Capture the cell that displays the provided text and extract its [x, y] central coordinate. 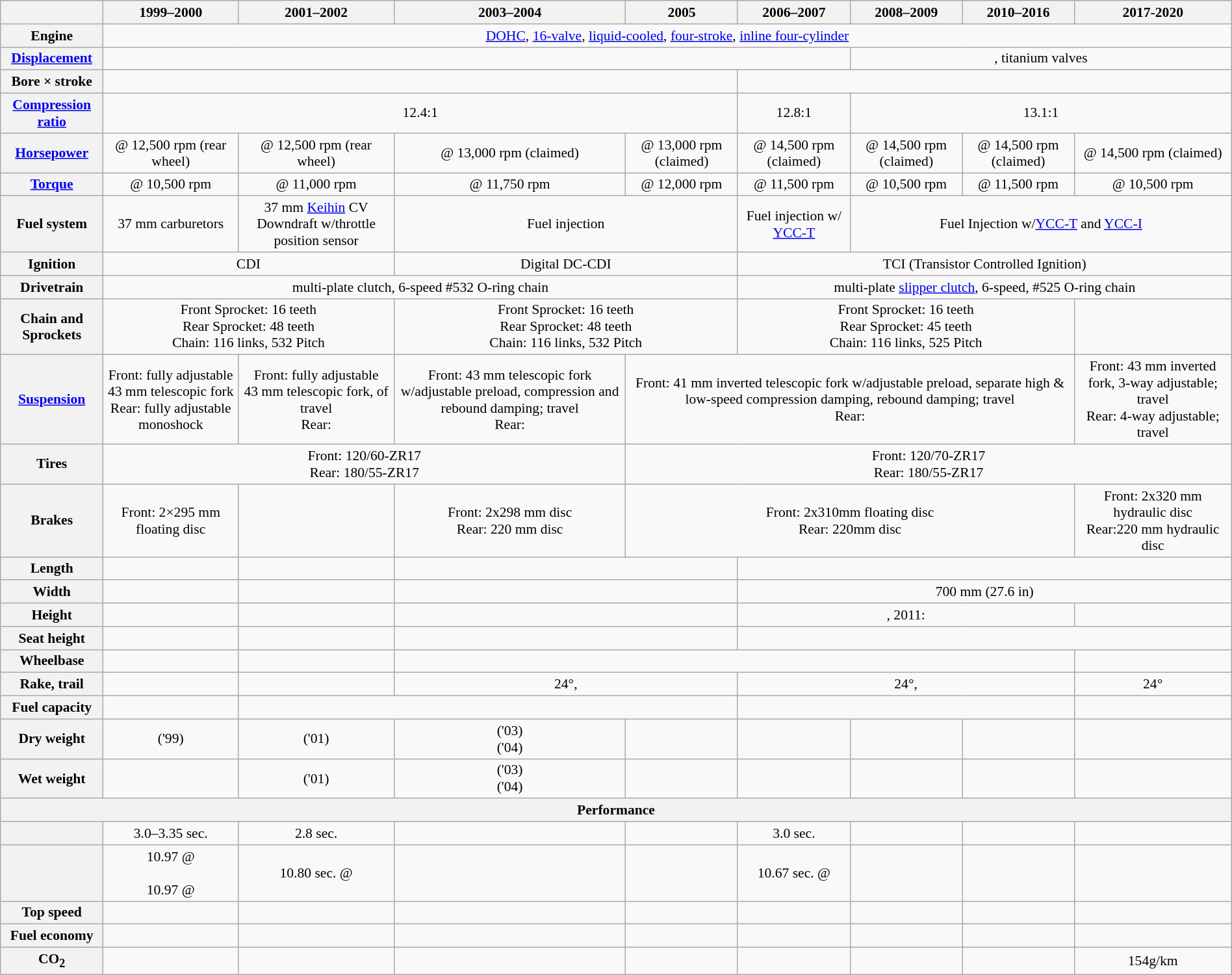
Fuel capacity [52, 708]
Rake, trail [52, 684]
10.67 sec. @ [794, 874]
Top speed [52, 913]
24° [1153, 684]
2005 [682, 12]
Tires [52, 464]
Front: 2x310mm floating discRear: 220mm disc [850, 521]
Front: 41 mm inverted telescopic fork w/adjustable preload, separate high & low-speed compression damping, rebound damping; travelRear: [850, 400]
2006–2007 [794, 12]
2001–2002 [316, 12]
DOHC, 16-valve, liquid-cooled, four-stroke, inline four-cylinder [668, 36]
Wet weight [52, 779]
@ 11,750 rpm [509, 185]
CDI [249, 264]
Horsepower [52, 153]
Seat height [52, 638]
37 mm carburetors [171, 225]
Front Sprocket: 16 teeth Rear Sprocket: 45 teeth Chain: 116 links, 525 Pitch [906, 326]
12.4:1 [421, 113]
Front: 43 mm telescopic fork w/adjustable preload, compression and rebound damping; travelRear: [509, 400]
13.1:1 [1041, 113]
Height [52, 615]
Digital DC-CDI [565, 264]
('99) [171, 738]
Suspension [52, 400]
multi-plate slipper clutch, 6-speed, #525 O-ring chain [984, 287]
1999–2000 [171, 12]
Front: 2x320 mm hydraulic discRear:220 mm hydraulic disc [1153, 521]
Wheelbase [52, 661]
Ignition [52, 264]
Length [52, 569]
10.97 @ 10.97 @ [171, 874]
Performance [616, 811]
Front: fully adjustable 43 mm telescopic forkRear: fully adjustable monoshock [171, 400]
12.8:1 [794, 113]
Bore × stroke [52, 82]
10.80 sec. @ [316, 874]
TCI (Transistor Controlled Ignition) [984, 264]
Displacement [52, 58]
700 mm (27.6 in) [984, 592]
Front: 2×295 mm floating disc [171, 521]
Fuel Injection w/YCC-T and YCC-I [1041, 225]
2008–2009 [906, 12]
Front: 120/60-ZR17Rear: 180/55-ZR17 [365, 464]
@ 11,000 rpm [316, 185]
multi-plate clutch, 6-speed #532 O-ring chain [421, 287]
3.0 sec. [794, 833]
Front: 2x298 mm discRear: 220 mm disc [509, 521]
Fuel economy [52, 936]
Fuel system [52, 225]
Compression ratio [52, 113]
Chain and Sprockets [52, 326]
Width [52, 592]
Engine [52, 36]
Fuel injection w/ YCC-T [794, 225]
, 2011: [906, 615]
154g/km [1153, 961]
Brakes [52, 521]
Front: 120/70-ZR17Rear: 180/55-ZR17 [929, 464]
3.0–3.35 sec. [171, 833]
Drivetrain [52, 287]
2003–2004 [509, 12]
2.8 sec. [316, 833]
37 mm Keihin CV Downdraft w/throttle position sensor [316, 225]
2010–2016 [1018, 12]
, titanium valves [1041, 58]
Front: fully adjustable 43 mm telescopic fork, of travelRear: [316, 400]
CO2 [52, 961]
2017-2020 [1153, 12]
Torque [52, 185]
Front: 43 mm inverted fork, 3-way adjustable; travelRear: 4-way adjustable; travel [1153, 400]
Dry weight [52, 738]
@ 12,000 rpm [682, 185]
Fuel injection [565, 225]
